Extract the [x, y] coordinate from the center of the cell holding the provided text.  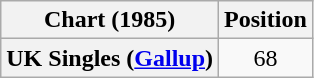
Chart (1985) [110, 20]
UK Singles (Gallup) [110, 58]
Position [266, 20]
68 [266, 58]
